Scan for the cell matching the given text and deliver its (x, y) coordinate at center. 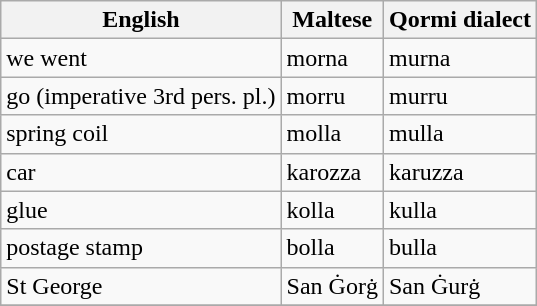
Maltese (332, 20)
Qormi dialect (460, 20)
murru (460, 96)
murna (460, 58)
spring coil (141, 134)
postage stamp (141, 248)
kulla (460, 210)
morru (332, 96)
San Ġorġ (332, 286)
bolla (332, 248)
glue (141, 210)
San Ġurġ (460, 286)
morna (332, 58)
bulla (460, 248)
mulla (460, 134)
kolla (332, 210)
St George (141, 286)
we went (141, 58)
car (141, 172)
go (imperative 3rd pers. pl.) (141, 96)
karuzza (460, 172)
English (141, 20)
molla (332, 134)
karozza (332, 172)
